For the text-containing cell, return its midpoint in [X, Y] coordinate format. 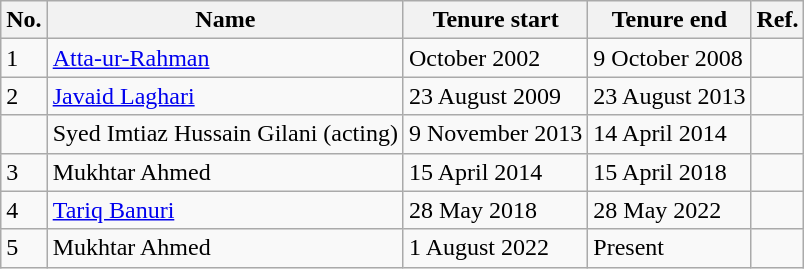
Atta-ur-Rahman [225, 58]
No. [24, 20]
October 2002 [495, 58]
23 August 2013 [670, 96]
1 [24, 58]
3 [24, 172]
Ref. [778, 20]
15 April 2018 [670, 172]
1 August 2022 [495, 248]
Present [670, 248]
15 April 2014 [495, 172]
23 August 2009 [495, 96]
5 [24, 248]
Name [225, 20]
28 May 2018 [495, 210]
14 April 2014 [670, 134]
Javaid Laghari [225, 96]
Tariq Banuri [225, 210]
Syed Imtiaz Hussain Gilani (acting) [225, 134]
Tenure start [495, 20]
28 May 2022 [670, 210]
2 [24, 96]
Tenure end [670, 20]
9 October 2008 [670, 58]
9 November 2013 [495, 134]
4 [24, 210]
